Scan for the cell matching the given text and deliver its (x, y) coordinate at center. 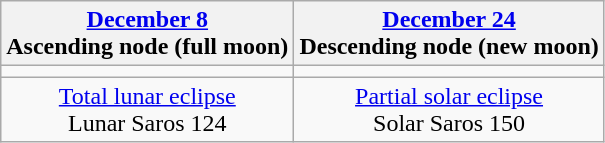
Total lunar eclipseLunar Saros 124 (148, 110)
December 8Ascending node (full moon) (148, 34)
Partial solar eclipseSolar Saros 150 (449, 110)
December 24Descending node (new moon) (449, 34)
